Return [x, y] of the center of cell containing provided text 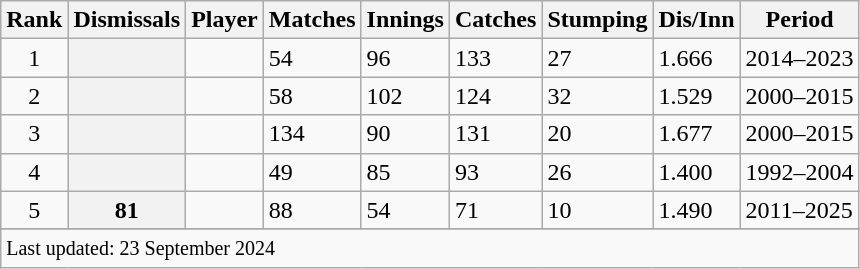
Dismissals [127, 20]
10 [598, 210]
Stumping [598, 20]
131 [495, 134]
27 [598, 58]
4 [34, 172]
1.666 [696, 58]
Matches [312, 20]
Catches [495, 20]
133 [495, 58]
32 [598, 96]
1.677 [696, 134]
96 [405, 58]
1992–2004 [800, 172]
Dis/Inn [696, 20]
1.529 [696, 96]
71 [495, 210]
85 [405, 172]
Last updated: 23 September 2024 [430, 248]
1 [34, 58]
88 [312, 210]
93 [495, 172]
49 [312, 172]
3 [34, 134]
90 [405, 134]
58 [312, 96]
Period [800, 20]
1.490 [696, 210]
2 [34, 96]
2014–2023 [800, 58]
Innings [405, 20]
102 [405, 96]
2011–2025 [800, 210]
20 [598, 134]
5 [34, 210]
1.400 [696, 172]
81 [127, 210]
Player [225, 20]
Rank [34, 20]
26 [598, 172]
124 [495, 96]
134 [312, 134]
